Determine the (X, Y) coordinate at the center of the cell enclosing the given text.  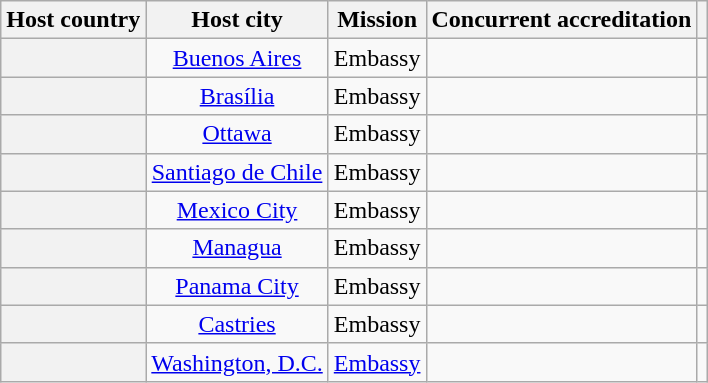
Washington, D.C. (237, 362)
Brasília (237, 96)
Panama City (237, 286)
Ottawa (237, 134)
Mission (377, 20)
Concurrent accreditation (562, 20)
Host country (74, 20)
Santiago de Chile (237, 172)
Host city (237, 20)
Buenos Aires (237, 58)
Managua (237, 248)
Mexico City (237, 210)
Castries (237, 324)
